Determine the [X, Y] coordinate at the center of the cell enclosing the given text.  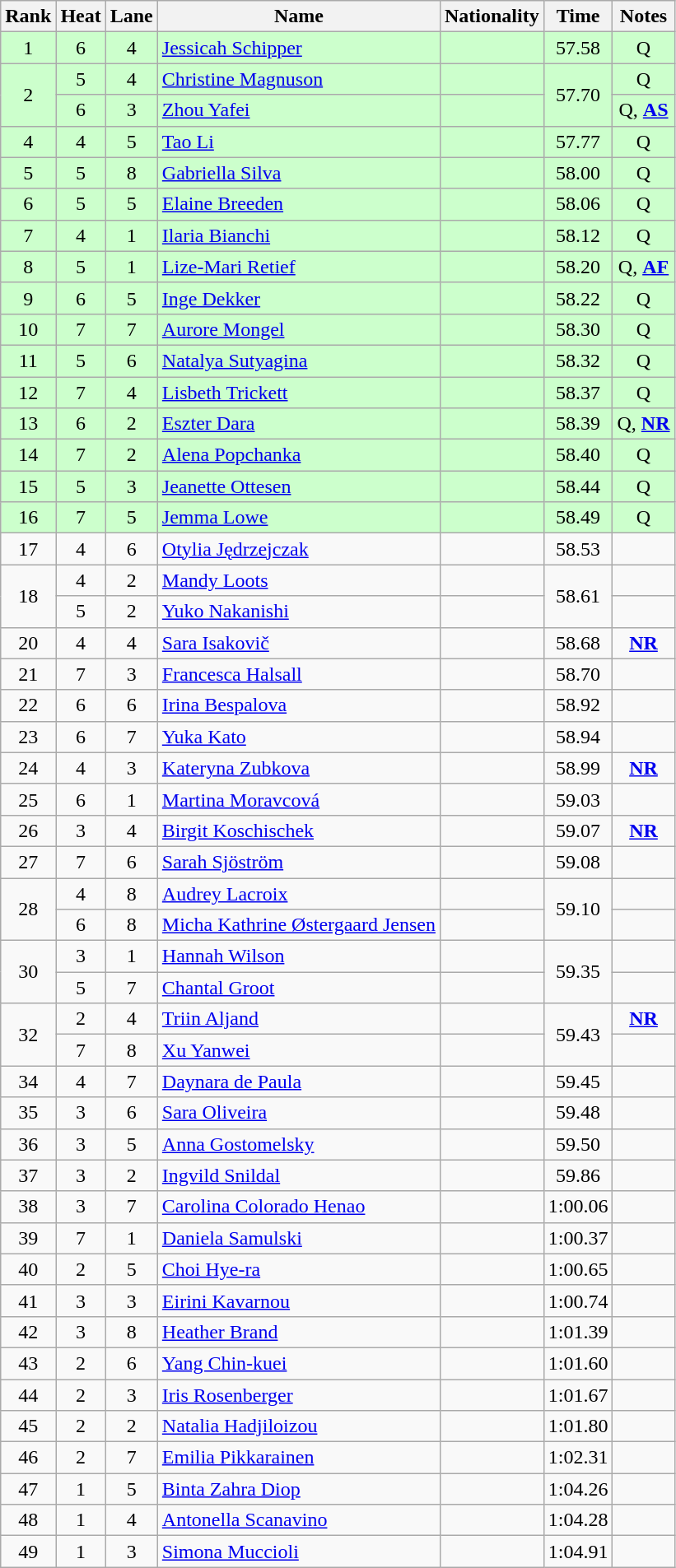
58.37 [578, 393]
58.49 [578, 518]
42 [28, 1332]
46 [28, 1458]
Otylia Jędrzejczak [298, 549]
58.06 [578, 204]
16 [28, 518]
Sarah Sjöström [298, 862]
Anna Gostomelsky [298, 1144]
Rank [28, 16]
Emilia Pikkarainen [298, 1458]
59.48 [578, 1113]
58.39 [578, 424]
27 [28, 862]
Simona Muccioli [298, 1552]
59.03 [578, 799]
9 [28, 298]
39 [28, 1238]
26 [28, 831]
Q, NR [644, 424]
Daynara de Paula [298, 1082]
59.08 [578, 862]
Ingvild Snildal [298, 1175]
58.99 [578, 768]
Audrey Lacroix [298, 893]
44 [28, 1395]
Martina Moravcová [298, 799]
1:04.91 [578, 1552]
Heat [81, 16]
32 [28, 1035]
1:02.31 [578, 1458]
49 [28, 1552]
57.58 [578, 48]
58.68 [578, 643]
11 [28, 361]
Nationality [492, 16]
57.70 [578, 95]
Irina Bespalova [298, 705]
1:01.67 [578, 1395]
Eirini Kavarnou [298, 1300]
1:00.74 [578, 1300]
59.35 [578, 972]
Natalya Sutyagina [298, 361]
28 [28, 909]
15 [28, 486]
57.77 [578, 142]
Name [298, 16]
58.32 [578, 361]
Sara Oliveira [298, 1113]
47 [28, 1489]
45 [28, 1426]
25 [28, 799]
59.86 [578, 1175]
40 [28, 1269]
Choi Hye-ra [298, 1269]
Aurore Mongel [298, 329]
22 [28, 705]
36 [28, 1144]
Lize-Mari Retief [298, 267]
Francesca Halsall [298, 674]
1:00.37 [578, 1238]
Mandy Loots [298, 580]
Birgit Koschischek [298, 831]
38 [28, 1207]
Yang Chin-kuei [298, 1363]
58.20 [578, 267]
17 [28, 549]
Xu Yanwei [298, 1050]
58.12 [578, 235]
Jessicah Schipper [298, 48]
58.40 [578, 455]
Kateryna Zubkova [298, 768]
59.45 [578, 1082]
18 [28, 596]
Inge Dekker [298, 298]
Heather Brand [298, 1332]
Jemma Lowe [298, 518]
Zhou Yafei [298, 110]
1:01.60 [578, 1363]
1:04.26 [578, 1489]
34 [28, 1082]
Chantal Groot [298, 988]
1:01.80 [578, 1426]
1:00.65 [578, 1269]
Binta Zahra Diop [298, 1489]
Q, AF [644, 267]
13 [28, 424]
Daniela Samulski [298, 1238]
23 [28, 737]
Lisbeth Trickett [298, 393]
59.10 [578, 909]
Tao Li [298, 142]
58.61 [578, 596]
58.30 [578, 329]
35 [28, 1113]
Lane [132, 16]
Q, AS [644, 110]
Yuko Nakanishi [298, 612]
14 [28, 455]
Sara Isakovič [298, 643]
58.94 [578, 737]
1:04.28 [578, 1520]
58.70 [578, 674]
37 [28, 1175]
12 [28, 393]
48 [28, 1520]
58.92 [578, 705]
Carolina Colorado Henao [298, 1207]
30 [28, 972]
Natalia Hadjiloizou [298, 1426]
59.43 [578, 1035]
Iris Rosenberger [298, 1395]
Alena Popchanka [298, 455]
24 [28, 768]
43 [28, 1363]
Gabriella Silva [298, 173]
Ilaria Bianchi [298, 235]
21 [28, 674]
58.22 [578, 298]
59.50 [578, 1144]
59.07 [578, 831]
Jeanette Ottesen [298, 486]
1:01.39 [578, 1332]
Elaine Breeden [298, 204]
Christine Magnuson [298, 79]
10 [28, 329]
41 [28, 1300]
Yuka Kato [298, 737]
Micha Kathrine Østergaard Jensen [298, 925]
Time [578, 16]
58.00 [578, 173]
Hannah Wilson [298, 956]
58.44 [578, 486]
Eszter Dara [298, 424]
Notes [644, 16]
Triin Aljand [298, 1019]
20 [28, 643]
1:00.06 [578, 1207]
58.53 [578, 549]
Antonella Scanavino [298, 1520]
